From the cell containing the given text, extract its center point as [x, y] coordinate. 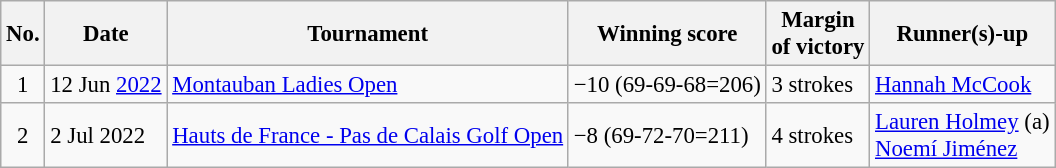
Hannah McCook [962, 85]
1 [23, 85]
2 [23, 136]
Lauren Holmey (a) Noemí Jiménez [962, 136]
Hauts de France - Pas de Calais Golf Open [368, 136]
12 Jun 2022 [106, 85]
Runner(s)-up [962, 34]
Date [106, 34]
Winning score [667, 34]
2 Jul 2022 [106, 136]
4 strokes [818, 136]
Montauban Ladies Open [368, 85]
−10 (69-69-68=206) [667, 85]
−8 (69-72-70=211) [667, 136]
Marginof victory [818, 34]
Tournament [368, 34]
3 strokes [818, 85]
No. [23, 34]
